Find where the given text appears and provide that cell's center as [x, y] coordinate. 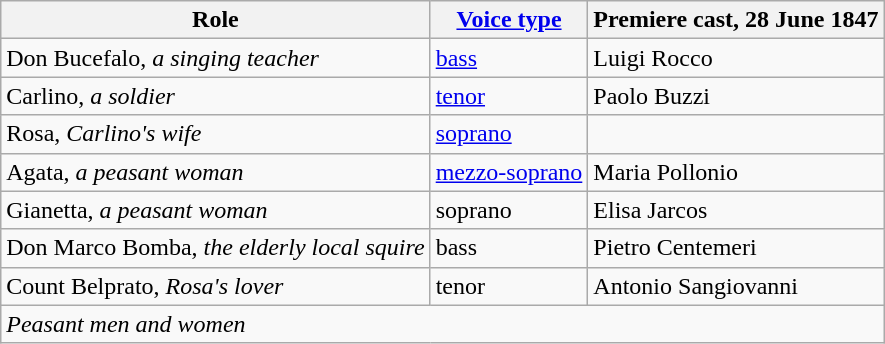
Don Marco Bomba, the elderly local squire [216, 248]
Peasant men and women [442, 324]
Maria Pollonio [736, 172]
Antonio Sangiovanni [736, 286]
Don Bucefalo, a singing teacher [216, 58]
Luigi Rocco [736, 58]
Pietro Centemeri [736, 248]
Elisa Jarcos [736, 210]
Paolo Buzzi [736, 96]
Gianetta, a peasant woman [216, 210]
Agata, a peasant woman [216, 172]
Carlino, a soldier [216, 96]
Role [216, 20]
Premiere cast, 28 June 1847 [736, 20]
mezzo-soprano [509, 172]
Voice type [509, 20]
Count Belprato, Rosa's lover [216, 286]
Rosa, Carlino's wife [216, 134]
